Capture the cell that displays the provided text and extract its [x, y] central coordinate. 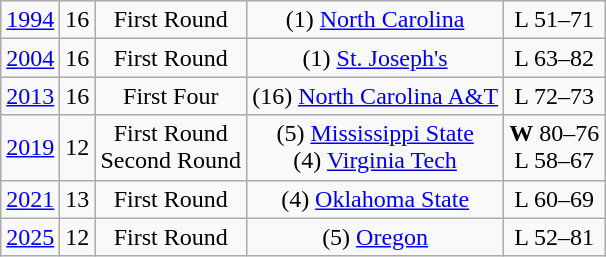
(1) North Carolina [376, 20]
L 63–82 [554, 58]
L 51–71 [554, 20]
L 52–81 [554, 237]
1994 [30, 20]
(5) Mississippi State(4) Virginia Tech [376, 148]
(1) St. Joseph's [376, 58]
L 60–69 [554, 199]
First Four [171, 96]
13 [78, 199]
(5) Oregon [376, 237]
2021 [30, 199]
First RoundSecond Round [171, 148]
L 72–73 [554, 96]
(16) North Carolina A&T [376, 96]
2004 [30, 58]
2013 [30, 96]
2025 [30, 237]
W 80–76 L 58–67 [554, 148]
(4) Oklahoma State [376, 199]
2019 [30, 148]
